Provide the [x, y] coordinate of the cell's center where the given text is located.  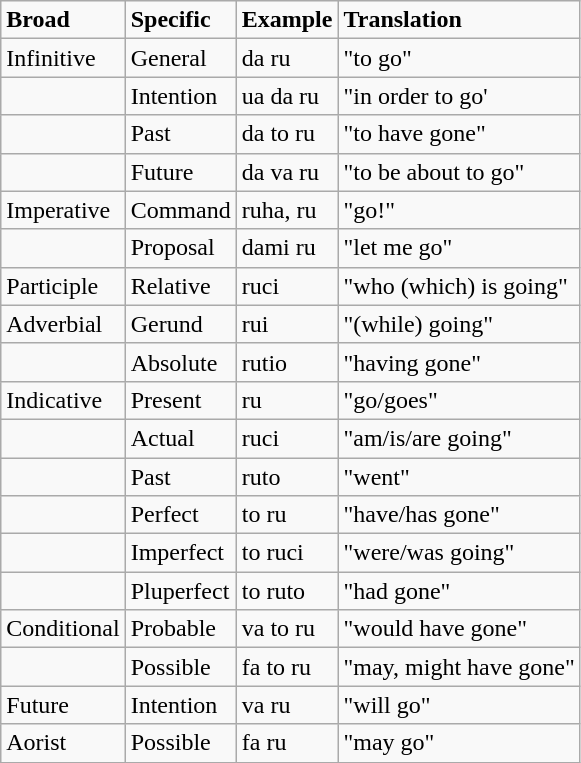
Perfect [180, 515]
General [180, 58]
"may go" [459, 743]
Specific [180, 20]
"may, might have gone" [459, 667]
Command [180, 210]
Present [180, 400]
va ru [287, 705]
Example [287, 20]
ruto [287, 477]
rui [287, 324]
"let me go" [459, 248]
to ruto [287, 591]
"am/is/are going" [459, 438]
da ru [287, 58]
Relative [180, 286]
"would have gone" [459, 629]
Translation [459, 20]
Proposal [180, 248]
to ruci [287, 553]
Broad [63, 20]
fa ru [287, 743]
Absolute [180, 362]
Gerund [180, 324]
to ru [287, 515]
ru [287, 400]
"to go" [459, 58]
"had gone" [459, 591]
"go/goes" [459, 400]
va to ru [287, 629]
fa to ru [287, 667]
ua da ru [287, 96]
"to have gone" [459, 134]
Participle [63, 286]
ruha, ru [287, 210]
rutio [287, 362]
dami ru [287, 248]
"were/was going" [459, 553]
Imperfect [180, 553]
"who (which) is going" [459, 286]
da to ru [287, 134]
da va ru [287, 172]
Actual [180, 438]
Imperative [63, 210]
Indicative [63, 400]
Probable [180, 629]
Pluperfect [180, 591]
Aorist [63, 743]
Conditional [63, 629]
"(while) going" [459, 324]
"go!" [459, 210]
"will go" [459, 705]
"have/has gone" [459, 515]
Infinitive [63, 58]
Adverbial [63, 324]
"in order to go' [459, 96]
"to be about to go" [459, 172]
"having gone" [459, 362]
"went" [459, 477]
